Capture the cell that displays the provided text and extract its (X, Y) central coordinate. 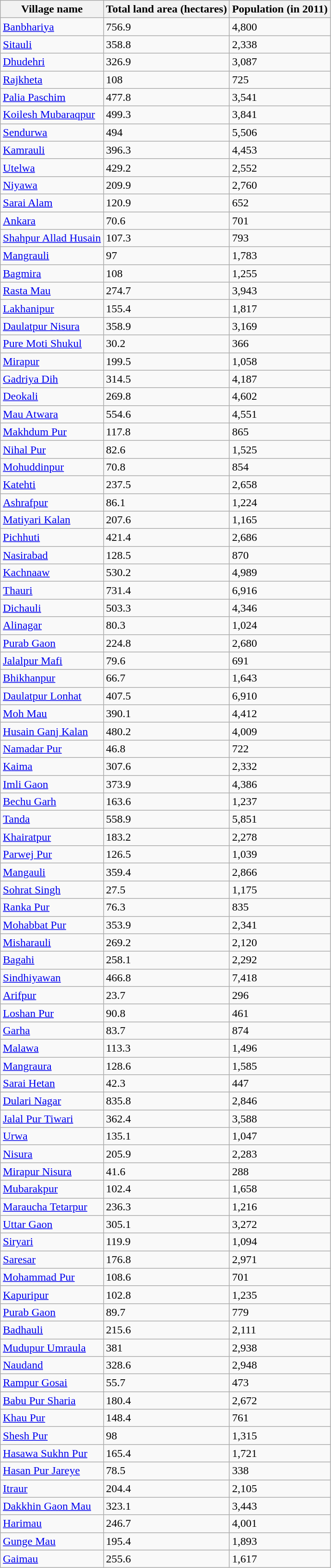
269.8 (166, 397)
307.6 (166, 766)
78.5 (166, 1471)
Dhudehri (52, 62)
70.6 (166, 221)
176.8 (166, 1259)
1,721 (280, 1453)
199.5 (166, 361)
2,680 (280, 643)
1,165 (280, 520)
1,094 (280, 1242)
3,443 (280, 1506)
27.5 (166, 890)
381 (166, 1348)
4,453 (280, 150)
7,418 (280, 978)
530.2 (166, 573)
126.5 (166, 855)
2,846 (280, 1101)
Malawa (52, 1048)
390.1 (166, 713)
Sendurwa (52, 132)
761 (280, 1418)
Kachnaaw (52, 573)
Mohammad Pur (52, 1277)
2,686 (280, 538)
328.6 (166, 1365)
652 (280, 203)
288 (280, 1171)
128.5 (166, 555)
779 (280, 1312)
Saresar (52, 1259)
79.6 (166, 661)
Sitauli (52, 44)
Matiyari Kalan (52, 520)
117.8 (166, 432)
165.4 (166, 1453)
1,643 (280, 678)
Gunge Mau (52, 1541)
1,496 (280, 1048)
Banbhariya (52, 27)
148.4 (166, 1418)
107.3 (166, 238)
Itraur (52, 1488)
2,938 (280, 1348)
97 (166, 256)
Kaima (52, 766)
1,617 (280, 1559)
Sohrat Singh (52, 890)
870 (280, 555)
2,111 (280, 1330)
209.9 (166, 185)
135.1 (166, 1136)
215.6 (166, 1330)
Khau Pur (52, 1418)
Naudand (52, 1365)
82.6 (166, 449)
Uttar Gaon (52, 1224)
Maraucha Tetarpur (52, 1207)
5,851 (280, 819)
Daulatpur Nisura (52, 326)
Garha (52, 1030)
195.4 (166, 1541)
1,224 (280, 502)
1,047 (280, 1136)
1,237 (280, 802)
155.4 (166, 309)
30.2 (166, 344)
Daulatpur Lonhat (52, 696)
554.6 (166, 414)
258.1 (166, 960)
Mirapur Nisura (52, 1171)
2,948 (280, 1365)
4,800 (280, 27)
80.3 (166, 626)
Mohuddinpur (52, 467)
429.2 (166, 167)
6,910 (280, 696)
3,841 (280, 115)
305.1 (166, 1224)
722 (280, 749)
236.3 (166, 1207)
362.4 (166, 1119)
Mubarakpur (52, 1189)
41.6 (166, 1171)
Ranka Pur (52, 907)
4,386 (280, 784)
2,971 (280, 1259)
4,009 (280, 731)
Bagahi (52, 960)
296 (280, 995)
326.9 (166, 62)
Nisura (52, 1154)
Babu Pur Sharia (52, 1401)
Katehti (52, 484)
477.8 (166, 97)
Pure Moti Shukul (52, 344)
2,552 (280, 167)
3,087 (280, 62)
Bechu Garh (52, 802)
396.3 (166, 150)
Arifpur (52, 995)
Tanda (52, 819)
Bhikhanpur (52, 678)
2,658 (280, 484)
Urwa (52, 1136)
Village name (52, 9)
725 (280, 80)
1,783 (280, 256)
1,525 (280, 449)
274.7 (166, 291)
2,341 (280, 925)
1,893 (280, 1541)
98 (166, 1436)
Bagmira (52, 273)
4,551 (280, 414)
2,278 (280, 837)
Alinagar (52, 626)
874 (280, 1030)
494 (166, 132)
Imli Gaon (52, 784)
358.9 (166, 326)
1,817 (280, 309)
180.4 (166, 1401)
Utelwa (52, 167)
691 (280, 661)
Sarai Hetan (52, 1084)
Population (in 2011) (280, 9)
89.7 (166, 1312)
4,001 (280, 1524)
314.5 (166, 379)
Gadriya Dih (52, 379)
835.8 (166, 1101)
6,916 (280, 590)
269.2 (166, 942)
128.6 (166, 1066)
Rasta Mau (52, 291)
Harimau (52, 1524)
Gaimau (52, 1559)
447 (280, 1084)
Thauri (52, 590)
Ankara (52, 221)
1,024 (280, 626)
23.7 (166, 995)
Dakkhin Gaon Mau (52, 1506)
204.4 (166, 1488)
Niyawa (52, 185)
Deokali (52, 397)
3,943 (280, 291)
Parwej Pur (52, 855)
Sindhiyawan (52, 978)
Siryari (52, 1242)
Misharauli (52, 942)
2,866 (280, 872)
55.7 (166, 1383)
Mangauli (52, 872)
119.9 (166, 1242)
4,187 (280, 379)
255.6 (166, 1559)
1,039 (280, 855)
854 (280, 467)
Ashrafpur (52, 502)
793 (280, 238)
3,272 (280, 1224)
3,169 (280, 326)
102.8 (166, 1295)
83.7 (166, 1030)
Husain Ganj Kalan (52, 731)
3,541 (280, 97)
183.2 (166, 837)
359.4 (166, 872)
205.9 (166, 1154)
865 (280, 432)
2,105 (280, 1488)
Jalalpur Mafi (52, 661)
5,506 (280, 132)
756.9 (166, 27)
Dulari Nagar (52, 1101)
Hasawa Sukhn Pur (52, 1453)
338 (280, 1471)
366 (280, 344)
Mudupur Umraula (52, 1348)
Makhdum Pur (52, 432)
120.9 (166, 203)
1,235 (280, 1295)
Loshan Pur (52, 1013)
Shesh Pur (52, 1436)
4,346 (280, 608)
237.5 (166, 484)
86.1 (166, 502)
461 (280, 1013)
46.8 (166, 749)
4,602 (280, 397)
353.9 (166, 925)
Rajkheta (52, 80)
246.7 (166, 1524)
66.7 (166, 678)
1,216 (280, 1207)
Badhauli (52, 1330)
Khairatpur (52, 837)
Mirapur (52, 361)
Lakhanipur (52, 309)
2,332 (280, 766)
503.3 (166, 608)
102.4 (166, 1189)
70.8 (166, 467)
Nihal Pur (52, 449)
3,588 (280, 1119)
Mohabbat Pur (52, 925)
Moh Mau (52, 713)
Mangrauli (52, 256)
1,175 (280, 890)
473 (280, 1383)
558.9 (166, 819)
466.8 (166, 978)
373.9 (166, 784)
1,058 (280, 361)
Hasan Pur Jareye (52, 1471)
499.3 (166, 115)
108.6 (166, 1277)
113.3 (166, 1048)
4,989 (280, 573)
4,412 (280, 713)
163.6 (166, 802)
Rampur Gosai (52, 1383)
731.4 (166, 590)
480.2 (166, 731)
Pichhuti (52, 538)
76.3 (166, 907)
Namadar Pur (52, 749)
Mangraura (52, 1066)
1,315 (280, 1436)
835 (280, 907)
Jalal Pur Tiwari (52, 1119)
224.8 (166, 643)
Kapuripur (52, 1295)
2,120 (280, 942)
42.3 (166, 1084)
2,760 (280, 185)
1,658 (280, 1189)
421.4 (166, 538)
207.6 (166, 520)
Mau Atwara (52, 414)
Shahpur Allad Husain (52, 238)
407.5 (166, 696)
Kamrauli (52, 150)
1,255 (280, 273)
90.8 (166, 1013)
358.8 (166, 44)
Total land area (hectares) (166, 9)
2,672 (280, 1401)
1,585 (280, 1066)
Koilesh Mubaraqpur (52, 115)
2,292 (280, 960)
Nasirabad (52, 555)
2,283 (280, 1154)
323.1 (166, 1506)
Dichauli (52, 608)
Sarai Alam (52, 203)
2,338 (280, 44)
Palia Paschim (52, 97)
